Determine the (x, y) coordinate at the center of the cell enclosing the given text.  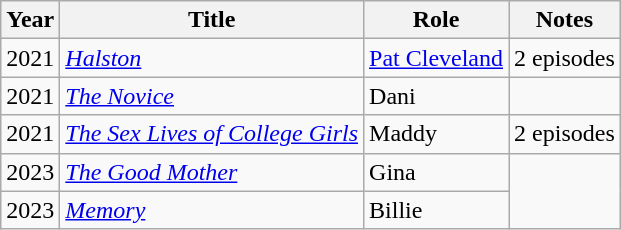
The Novice (212, 96)
Maddy (436, 134)
Pat Cleveland (436, 58)
The Good Mother (212, 172)
Role (436, 20)
Notes (565, 20)
The Sex Lives of College Girls (212, 134)
Halston (212, 58)
Dani (436, 96)
Billie (436, 210)
Title (212, 20)
Gina (436, 172)
Memory (212, 210)
Year (30, 20)
